Locate the cell with the specified text and output its [X, Y] center coordinate. 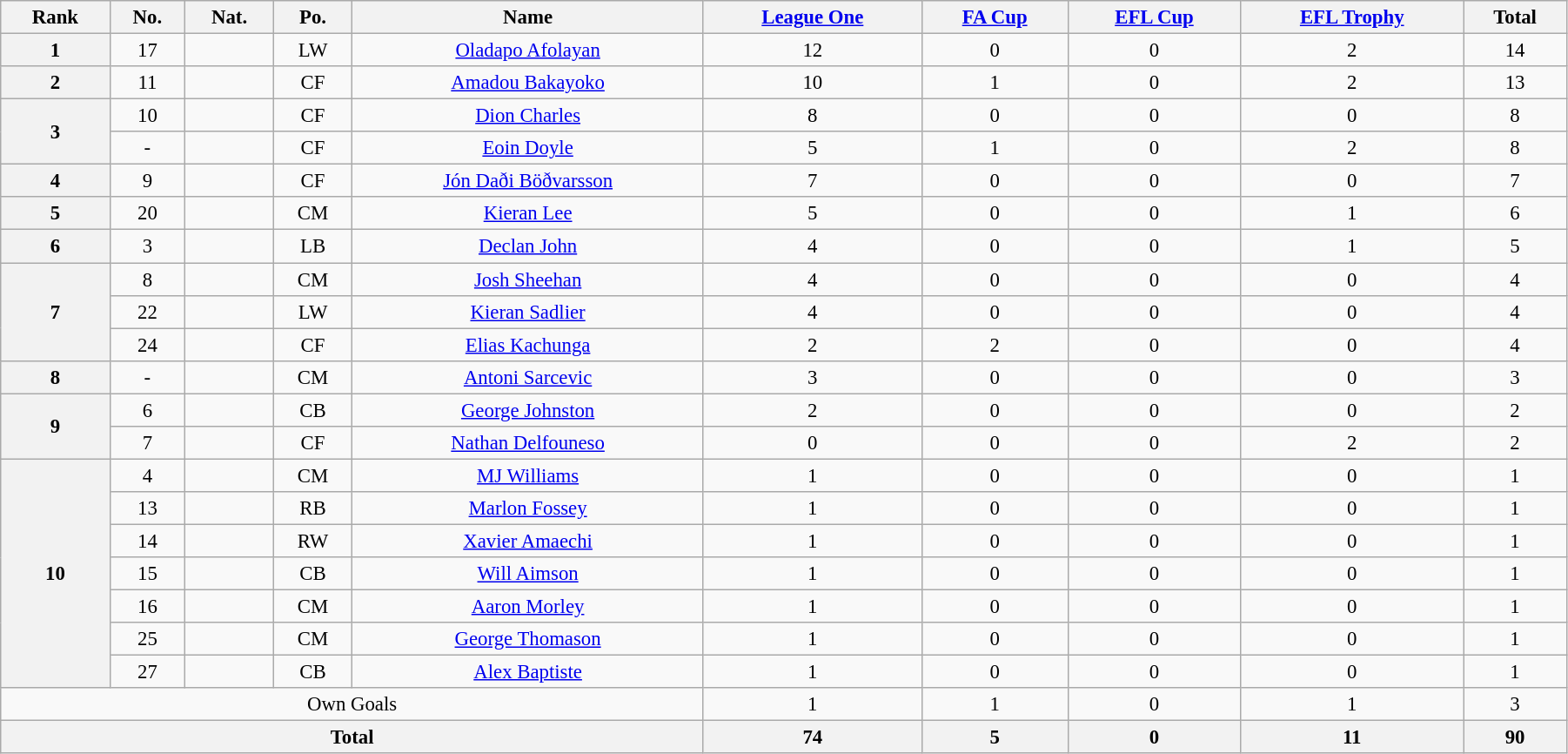
RB [312, 508]
Xavier Amaechi [528, 541]
Declan John [528, 246]
George Johnston [528, 410]
Eoin Doyle [528, 148]
Jón Daði Böðvarsson [528, 181]
League One [813, 17]
12 [813, 50]
No. [148, 17]
25 [148, 639]
EFL Trophy [1352, 17]
Will Aimson [528, 574]
Amadou Bakayoko [528, 83]
17 [148, 50]
Rank [56, 17]
27 [148, 672]
Elias Kachunga [528, 345]
Own Goals [352, 704]
EFL Cup [1154, 17]
Kieran Sadlier [528, 312]
Nat. [230, 17]
FA Cup [995, 17]
RW [312, 541]
20 [148, 213]
24 [148, 345]
74 [813, 737]
Dion Charles [528, 116]
16 [148, 607]
Nathan Delfouneso [528, 443]
Antoni Sarcevic [528, 377]
Po. [312, 17]
MJ Williams [528, 475]
Kieran Lee [528, 213]
15 [148, 574]
Name [528, 17]
Josh Sheehan [528, 279]
LB [312, 246]
George Thomason [528, 639]
90 [1516, 737]
Aaron Morley [528, 607]
Alex Baptiste [528, 672]
Marlon Fossey [528, 508]
22 [148, 312]
Oladapo Afolayan [528, 50]
